Locate the cell with the specified text and output its [x, y] center coordinate. 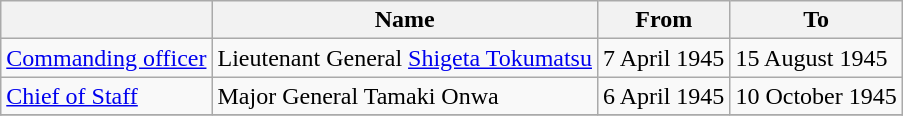
6 April 1945 [663, 96]
From [663, 20]
Commanding officer [106, 58]
10 October 1945 [816, 96]
Chief of Staff [106, 96]
Lieutenant General Shigeta Tokumatsu [405, 58]
7 April 1945 [663, 58]
Major General Tamaki Onwa [405, 96]
15 August 1945 [816, 58]
Name [405, 20]
To [816, 20]
